Return (X, Y) of the center of cell containing provided text 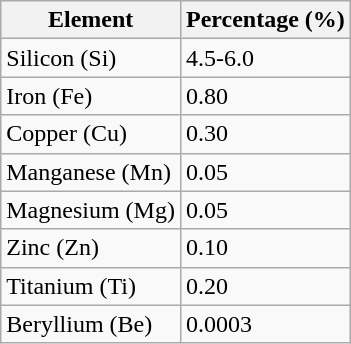
4.5-6.0 (265, 58)
0.0003 (265, 324)
Iron (Fe) (91, 96)
0.20 (265, 286)
Titanium (Ti) (91, 286)
Element (91, 20)
Zinc (Zn) (91, 248)
Magnesium (Mg) (91, 210)
Percentage (%) (265, 20)
Manganese (Mn) (91, 172)
0.10 (265, 248)
Silicon (Si) (91, 58)
0.80 (265, 96)
0.30 (265, 134)
Beryllium (Be) (91, 324)
Copper (Cu) (91, 134)
